Determine the [X, Y] coordinate at the center of the cell enclosing the given text.  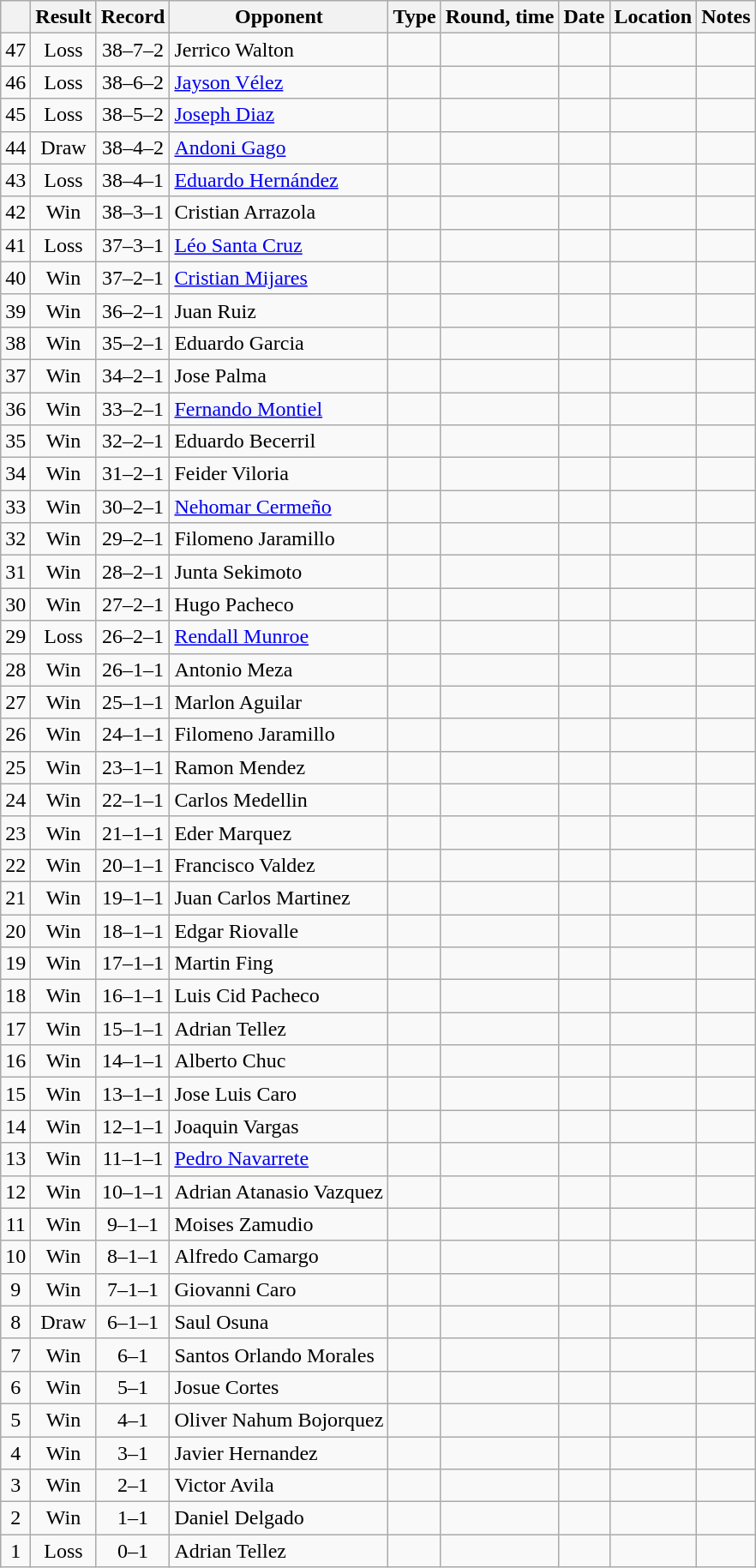
35 [15, 442]
Giovanni Caro [279, 1289]
41 [15, 245]
Moises Zamudio [279, 1224]
38–6–2 [133, 82]
Saul Osuna [279, 1322]
15 [15, 1094]
18 [15, 996]
35–2–1 [133, 343]
Daniel Delgado [279, 1518]
Victor Avila [279, 1486]
Santos Orlando Morales [279, 1355]
13 [15, 1159]
4 [15, 1453]
Pedro Navarrete [279, 1159]
Type [415, 17]
8–1–1 [133, 1257]
37–2–1 [133, 278]
38–4–2 [133, 147]
31–2–1 [133, 474]
38–5–2 [133, 115]
6–1 [133, 1355]
4–1 [133, 1420]
Andoni Gago [279, 147]
0–1 [133, 1551]
9–1–1 [133, 1224]
15–1–1 [133, 1029]
38–7–2 [133, 50]
38–3–1 [133, 213]
42 [15, 213]
Jayson Vélez [279, 82]
25–1–1 [133, 702]
37–3–1 [133, 245]
Cristian Arrazola [279, 213]
23–1–1 [133, 767]
28 [15, 670]
Eder Marquez [279, 832]
Léo Santa Cruz [279, 245]
17 [15, 1029]
Oliver Nahum Bojorquez [279, 1420]
16–1–1 [133, 996]
Feider Viloria [279, 474]
18–1–1 [133, 930]
30 [15, 604]
14 [15, 1126]
46 [15, 82]
Antonio Meza [279, 670]
Joseph Diaz [279, 115]
37 [15, 375]
27–2–1 [133, 604]
19 [15, 964]
Location [653, 17]
38–4–1 [133, 180]
29–2–1 [133, 539]
21–1–1 [133, 832]
22–1–1 [133, 800]
6–1–1 [133, 1322]
Marlon Aguilar [279, 702]
20–1–1 [133, 865]
47 [15, 50]
5 [15, 1420]
Edgar Riovalle [279, 930]
11 [15, 1224]
Fernando Montiel [279, 409]
7 [15, 1355]
32–2–1 [133, 442]
36 [15, 409]
Jose Palma [279, 375]
11–1–1 [133, 1159]
Martin Fing [279, 964]
Carlos Medellin [279, 800]
33 [15, 507]
20 [15, 930]
Ramon Mendez [279, 767]
12–1–1 [133, 1126]
8 [15, 1322]
3 [15, 1486]
27 [15, 702]
14–1–1 [133, 1061]
Alfredo Camargo [279, 1257]
Opponent [279, 17]
Eduardo Becerril [279, 442]
Juan Carlos Martinez [279, 898]
26–2–1 [133, 637]
1–1 [133, 1518]
2–1 [133, 1486]
21 [15, 898]
6 [15, 1387]
10 [15, 1257]
9 [15, 1289]
2 [15, 1518]
Date [585, 17]
29 [15, 637]
Jerrico Walton [279, 50]
26–1–1 [133, 670]
Record [133, 17]
44 [15, 147]
40 [15, 278]
3–1 [133, 1453]
Javier Hernandez [279, 1453]
5–1 [133, 1387]
Junta Sekimoto [279, 572]
Alberto Chuc [279, 1061]
17–1–1 [133, 964]
30–2–1 [133, 507]
Juan Ruiz [279, 310]
24–1–1 [133, 735]
33–2–1 [133, 409]
39 [15, 310]
Nehomar Cermeño [279, 507]
Eduardo Hernández [279, 180]
Josue Cortes [279, 1387]
7–1–1 [133, 1289]
Hugo Pacheco [279, 604]
Jose Luis Caro [279, 1094]
Cristian Mijares [279, 278]
Luis Cid Pacheco [279, 996]
25 [15, 767]
Rendall Munroe [279, 637]
Round, time [500, 17]
36–2–1 [133, 310]
31 [15, 572]
Notes [726, 17]
Result [63, 17]
43 [15, 180]
24 [15, 800]
38 [15, 343]
23 [15, 832]
22 [15, 865]
10–1–1 [133, 1192]
1 [15, 1551]
Eduardo Garcia [279, 343]
34–2–1 [133, 375]
16 [15, 1061]
Adrian Atanasio Vazquez [279, 1192]
19–1–1 [133, 898]
34 [15, 474]
Francisco Valdez [279, 865]
Joaquin Vargas [279, 1126]
32 [15, 539]
12 [15, 1192]
28–2–1 [133, 572]
13–1–1 [133, 1094]
26 [15, 735]
45 [15, 115]
